Determine the (x, y) coordinate at the center of the cell enclosing the given text.  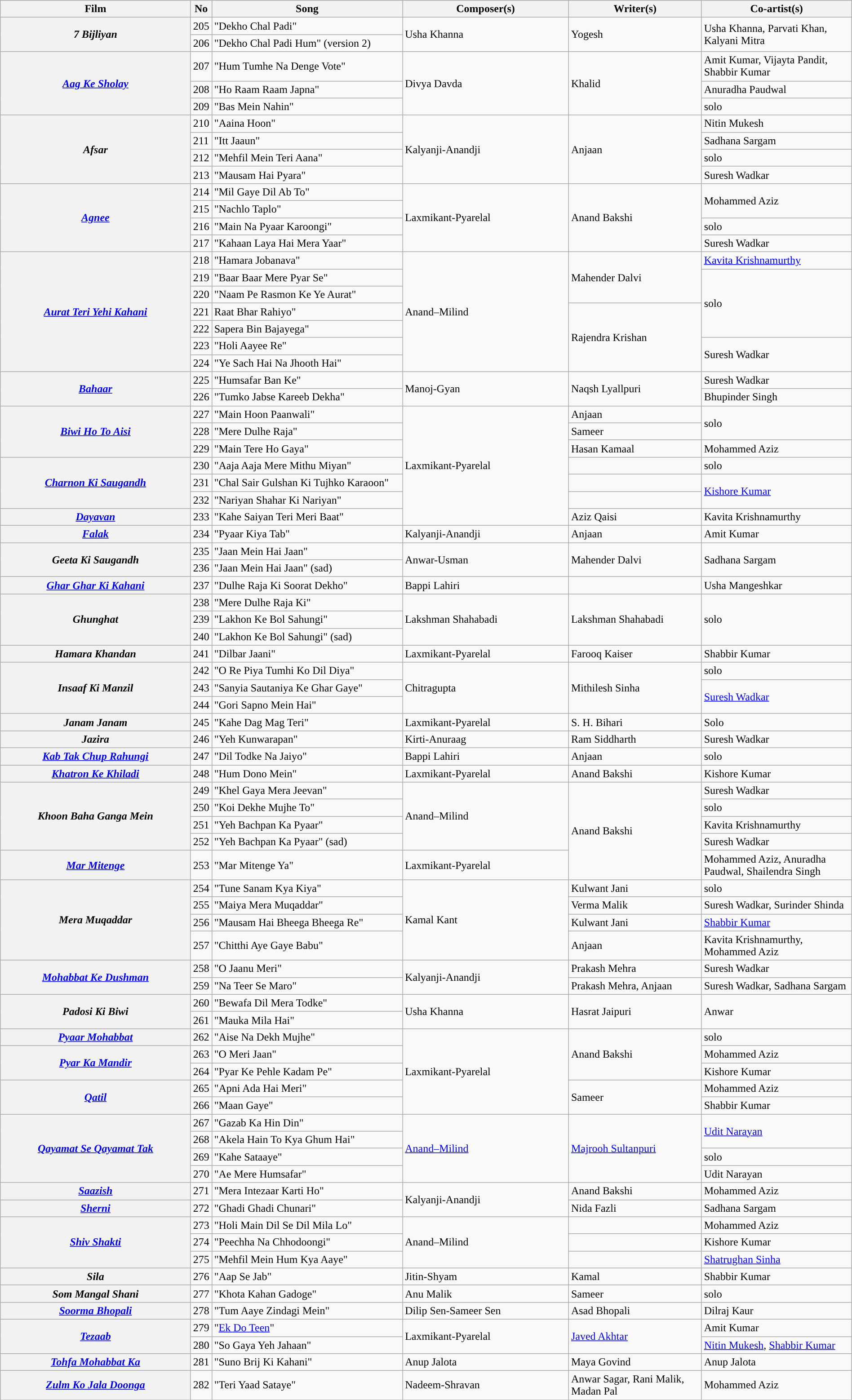
"Mehfil Mein Teri Aana" (307, 158)
229 (201, 448)
"Chitthi Aye Gaye Babu" (307, 945)
213 (201, 175)
Kamal Kant (486, 920)
Sherni (95, 1208)
245 (201, 722)
"Maan Gaye" (307, 1106)
Composer(s) (486, 9)
Zulm Ko Jala Doonga (95, 1386)
248 (201, 773)
"Suno Brij Ki Kahani" (307, 1362)
231 (201, 483)
Ram Siddharth (635, 739)
242 (201, 671)
208 (201, 89)
227 (201, 414)
Agnee (95, 217)
265 (201, 1089)
Solo (777, 722)
232 (201, 500)
Qatil (95, 1097)
Mithilesh Sinha (635, 688)
Afsar (95, 149)
"Dekho Chal Padi Hum" (version 2) (307, 43)
Verma Malik (635, 905)
Shiv Shakti (95, 1242)
"Khel Gaya Mera Jeevan" (307, 791)
211 (201, 141)
276 (201, 1276)
206 (201, 43)
Som Mangal Shani (95, 1294)
"Hamara Jobanava" (307, 261)
Suresh Wadkar, Surinder Shinda (777, 905)
Jazira (95, 739)
Bahaar (95, 389)
"Dekho Chal Padi" (307, 26)
"Bewafa Dil Mera Todke" (307, 1003)
"Khota Kahan Gadoge" (307, 1294)
"Lakhon Ke Bol Sahungi" (307, 620)
"Ho Raam Raam Japna" (307, 89)
207 (201, 66)
244 (201, 705)
"Ye Sach Hai Na Jhooth Hai" (307, 363)
Mohabbat Ke Dushman (95, 977)
"O Meri Jaan" (307, 1054)
215 (201, 209)
"Jaan Mein Hai Jaan" (sad) (307, 568)
"Pyar Ke Pehle Kadam Pe" (307, 1072)
"Tune Sanam Kya Kiya" (307, 888)
Kamal (635, 1276)
Dayavan (95, 517)
220 (201, 295)
"O Jaanu Meri" (307, 969)
"Jaan Mein Hai Jaan" (307, 551)
"Holi Aayee Re" (307, 346)
"Ek Do Teen" (307, 1328)
236 (201, 568)
Prakash Mehra (635, 969)
"Koi Dekhe Mujhe To" (307, 808)
241 (201, 654)
"Nariyan Shahar Ki Nariyan" (307, 500)
212 (201, 158)
Insaaf Ki Manzil (95, 688)
"Mar Mitenge Ya" (307, 865)
"Aaja Aaja Mere Mithu Miyan" (307, 465)
Aag Ke Sholay (95, 84)
258 (201, 969)
277 (201, 1294)
"Kahe Sataaye" (307, 1157)
246 (201, 739)
Tohfa Mohabbat Ka (95, 1362)
266 (201, 1106)
Rajendra Krishan (635, 337)
"Peechha Na Chhodoongi" (307, 1242)
"Dilbar Jaani" (307, 654)
"Main Na Pyaar Karoongi" (307, 226)
"Yeh Bachpan Ka Pyaar" (307, 825)
281 (201, 1362)
273 (201, 1225)
282 (201, 1386)
Falak (95, 534)
261 (201, 1020)
"Mere Dulhe Raja Ki" (307, 603)
Pyar Ka Mandir (95, 1063)
Jitin-Shyam (486, 1276)
"Main Tere Ho Gaya" (307, 448)
Nitin Mukesh (777, 124)
"Aise Na Dekh Mujhe" (307, 1037)
"Main Hoon Paanwali" (307, 414)
Javed Akhtar (635, 1336)
Mera Muqaddar (95, 920)
Qayamat Se Qayamat Tak (95, 1148)
Asad Bhopali (635, 1311)
259 (201, 986)
"Nachlo Taplo" (307, 209)
250 (201, 808)
Majrooh Sultanpuri (635, 1148)
Amit Kumar, Vijayta Pandit, Shabbir Kumar (777, 66)
222 (201, 329)
Mohammed Aziz, Anuradha Paudwal, Shailendra Singh (777, 865)
Bhupinder Singh (777, 397)
Maya Govind (635, 1362)
Dilraj Kaur (777, 1311)
"So Gaya Yeh Jahaan" (307, 1345)
Manoj-Gyan (486, 389)
254 (201, 888)
"Sanyia Sautaniya Ke Ghar Gaye" (307, 688)
279 (201, 1328)
"Lakhon Ke Bol Sahungi" (sad) (307, 637)
"Holi Main Dil Se Dil Mila Lo" (307, 1225)
Anwar Sagar, Rani Malik, Madan Pal (635, 1386)
280 (201, 1345)
Usha Mangeshkar (777, 585)
"Ae Mere Humsafar" (307, 1174)
7 Bijliyan (95, 35)
"Mausam Hai Bheega Bheega Re" (307, 922)
234 (201, 534)
Chitragupta (486, 688)
223 (201, 346)
262 (201, 1037)
Nadeem-Shravan (486, 1386)
Hasan Kamaal (635, 448)
256 (201, 922)
Kavita Krishnamurthy, Mohammed Aziz (777, 945)
Sapera Bin Bajayega" (307, 329)
"Aaina Hoon" (307, 124)
"Kahe Dag Mag Teri" (307, 722)
253 (201, 865)
Padosi Ki Biwi (95, 1011)
Janam Janam (95, 722)
"Na Teer Se Maro" (307, 986)
Mar Mitenge (95, 865)
"Tum Aaye Zindagi Mein" (307, 1311)
267 (201, 1123)
Sila (95, 1276)
269 (201, 1157)
"Apni Ada Hai Meri" (307, 1089)
210 (201, 124)
"Maiya Mera Muqaddar" (307, 905)
Suresh Wadkar, Sadhana Sargam (777, 986)
237 (201, 585)
243 (201, 688)
218 (201, 261)
"Kahe Saiyan Teri Meri Baat" (307, 517)
252 (201, 842)
Hasrat Jaipuri (635, 1011)
Farooq Kaiser (635, 654)
"Dulhe Raja Ki Soorat Dekho" (307, 585)
"Kahaan Laya Hai Mera Yaar" (307, 244)
264 (201, 1072)
S. H. Bihari (635, 722)
249 (201, 791)
"Baar Baar Mere Pyar Se" (307, 278)
"Bas Mein Nahin" (307, 106)
247 (201, 756)
Kirti-Anuraag (486, 739)
239 (201, 620)
"Hum Dono Mein" (307, 773)
Anu Malik (486, 1294)
"Yeh Bachpan Ka Pyaar" (sad) (307, 842)
251 (201, 825)
"Itt Jaaun" (307, 141)
Charnon Ki Saugandh (95, 483)
"Mere Dulhe Raja" (307, 431)
270 (201, 1174)
274 (201, 1242)
Anwar-Usman (486, 560)
Pyaar Mohabbat (95, 1037)
"Mehfil Mein Hum Kya Aaye" (307, 1259)
"Dil Todke Na Jaiyo" (307, 756)
Prakash Mehra, Anjaan (635, 986)
209 (201, 106)
Anuradha Paudwal (777, 89)
225 (201, 380)
216 (201, 226)
228 (201, 431)
"Hum Tumhe Na Denge Vote" (307, 66)
224 (201, 363)
263 (201, 1054)
"Mausam Hai Pyara" (307, 175)
Ghunghat (95, 620)
Nida Fazli (635, 1208)
Raat Bhar Rahiyo" (307, 312)
"Mil Gaye Dil Ab To" (307, 192)
Khatron Ke Khiladi (95, 773)
275 (201, 1259)
Anwar (777, 1011)
221 (201, 312)
Saazish (95, 1191)
Aurat Teri Yehi Kahani (95, 312)
"Tumko Jabse Kareeb Dekha" (307, 397)
Kab Tak Chup Rahungi (95, 756)
238 (201, 603)
255 (201, 905)
240 (201, 637)
Geeta Ki Saugandh (95, 560)
230 (201, 465)
"Akela Hain To Kya Ghum Hai" (307, 1140)
272 (201, 1208)
"Gazab Ka Hin Din" (307, 1123)
Biwi Ho To Aisi (95, 431)
260 (201, 1003)
"Ghadi Ghadi Chunari" (307, 1208)
278 (201, 1311)
Divya Davda (486, 84)
Nitin Mukesh, Shabbir Kumar (777, 1345)
233 (201, 517)
Yogesh (635, 35)
Ghar Ghar Ki Kahani (95, 585)
"Gori Sapno Mein Hai" (307, 705)
"Mera Intezaar Karti Ho" (307, 1191)
217 (201, 244)
Tezaab (95, 1336)
Writer(s) (635, 9)
"Chal Sair Gulshan Ki Tujhko Karaoon" (307, 483)
Naqsh Lyallpuri (635, 389)
"Naam Pe Rasmon Ke Ye Aurat" (307, 295)
Khalid (635, 84)
271 (201, 1191)
Soorma Bhopali (95, 1311)
"Aap Se Jab" (307, 1276)
257 (201, 945)
268 (201, 1140)
219 (201, 278)
Dilip Sen-Sameer Sen (486, 1311)
Song (307, 9)
Film (95, 9)
Hamara Khandan (95, 654)
"Yeh Kunwarapan" (307, 739)
Usha Khanna, Parvati Khan, Kalyani Mitra (777, 35)
"O Re Piya Tumhi Ko Dil Diya" (307, 671)
No (201, 9)
235 (201, 551)
"Mauka Mila Hai" (307, 1020)
Khoon Baha Ganga Mein (95, 816)
Shatrughan Sinha (777, 1259)
"Humsafar Ban Ke" (307, 380)
226 (201, 397)
"Pyaar Kiya Tab" (307, 534)
"Teri Yaad Sataye" (307, 1386)
Co-artist(s) (777, 9)
205 (201, 26)
Aziz Qaisi (635, 517)
214 (201, 192)
